Search for the cell housing the specified text and yield its [X, Y] center coordinate. 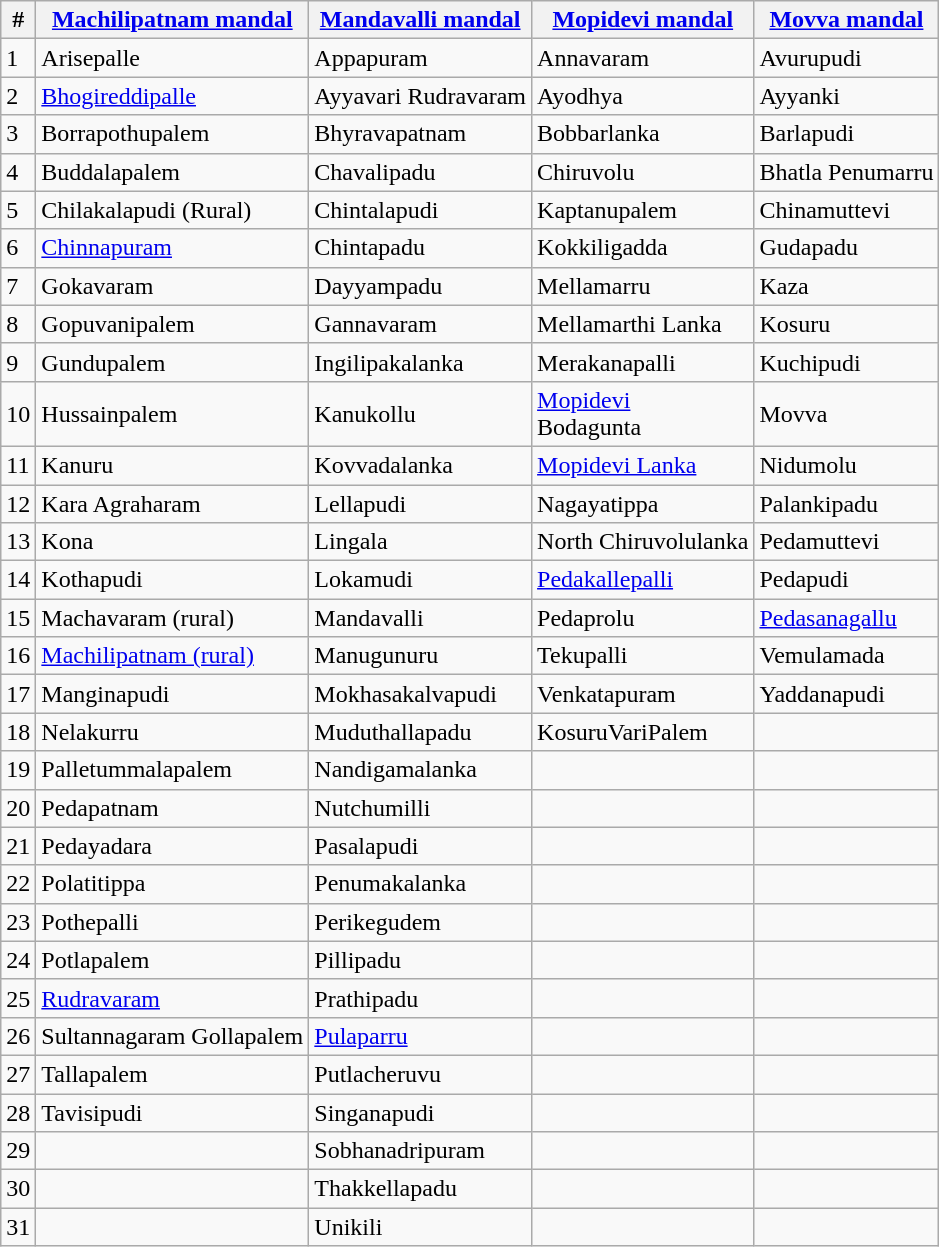
Thakkellapadu [420, 1189]
Kaptanupalem [643, 210]
Pedayadara [172, 846]
Bhyravapatnam [420, 134]
Tekupalli [643, 656]
Chintapadu [420, 248]
Rudravaram [172, 998]
Dayyampadu [420, 286]
Borrapothupalem [172, 134]
28 [18, 1113]
Pedapatnam [172, 808]
Chinnapuram [172, 248]
Palletummalapalem [172, 770]
Kosuru [846, 324]
Lellapudi [420, 503]
Kanuru [172, 465]
27 [18, 1074]
Manginapudi [172, 694]
Venkatapuram [643, 694]
Kaza [846, 286]
Kanukollu [420, 414]
Pedakallepalli [643, 580]
Yaddanapudi [846, 694]
Pedasanagallu [846, 618]
9 [18, 362]
Nandigamalanka [420, 770]
Chilakalapudi (Rural) [172, 210]
Nidumolu [846, 465]
Palankipadu [846, 503]
24 [18, 960]
Vemulamada [846, 656]
14 [18, 580]
15 [18, 618]
Kovvadalanka [420, 465]
23 [18, 922]
13 [18, 542]
16 [18, 656]
31 [18, 1227]
1 [18, 58]
Annavaram [643, 58]
Chiruvolu [643, 172]
20 [18, 808]
30 [18, 1189]
Chintalapudi [420, 210]
Penumakalanka [420, 884]
Ayodhya [643, 96]
6 [18, 248]
Lokamudi [420, 580]
Polatitippa [172, 884]
Nagayatippa [643, 503]
Lingala [420, 542]
10 [18, 414]
11 [18, 465]
19 [18, 770]
Movva [846, 414]
21 [18, 846]
Ayyavari Rudravaram [420, 96]
5 [18, 210]
Mandavalli [420, 618]
Arisepalle [172, 58]
Pedapudi [846, 580]
Muduthallapadu [420, 732]
Sobhanadripuram [420, 1151]
29 [18, 1151]
Gudapadu [846, 248]
Manugunuru [420, 656]
Singanapudi [420, 1113]
Machavaram (rural) [172, 618]
Pulaparru [420, 1036]
8 [18, 324]
Kuchipudi [846, 362]
Pothepalli [172, 922]
Bhatla Penumarru [846, 172]
22 [18, 884]
Ingilipakalanka [420, 362]
12 [18, 503]
Mellamarthi Lanka [643, 324]
Machilipatnam mandal [172, 20]
Machilipatnam (rural) [172, 656]
Pillipadu [420, 960]
Pedamuttevi [846, 542]
Pasalapudi [420, 846]
18 [18, 732]
Movva mandal [846, 20]
Perikegudem [420, 922]
# [18, 20]
Gopuvanipalem [172, 324]
Bhogireddipalle [172, 96]
Mandavalli mandal [420, 20]
Prathipadu [420, 998]
25 [18, 998]
Chinamuttevi [846, 210]
Ayyanki [846, 96]
Mokhasakalvapudi [420, 694]
Mopidevi Lanka [643, 465]
Barlapudi [846, 134]
17 [18, 694]
Putlacheruvu [420, 1074]
2 [18, 96]
MopideviBodagunta [643, 414]
Hussainpalem [172, 414]
3 [18, 134]
Potlapalem [172, 960]
Pedaprolu [643, 618]
26 [18, 1036]
Tallapalem [172, 1074]
Chavalipadu [420, 172]
Gundupalem [172, 362]
Nutchumilli [420, 808]
Gokavaram [172, 286]
Kona [172, 542]
Mellamarru [643, 286]
Appapuram [420, 58]
Mopidevi mandal [643, 20]
KosuruVariPalem [643, 732]
Kothapudi [172, 580]
Buddalapalem [172, 172]
Nelakurru [172, 732]
Merakanapalli [643, 362]
7 [18, 286]
Unikili [420, 1227]
North Chiruvolulanka [643, 542]
Kara Agraharam [172, 503]
4 [18, 172]
Tavisipudi [172, 1113]
Kokkiligadda [643, 248]
Bobbarlanka [643, 134]
Sultannagaram Gollapalem [172, 1036]
Avurupudi [846, 58]
Gannavaram [420, 324]
